Identify which cell holds the provided text, then report its [x, y] central coordinate. 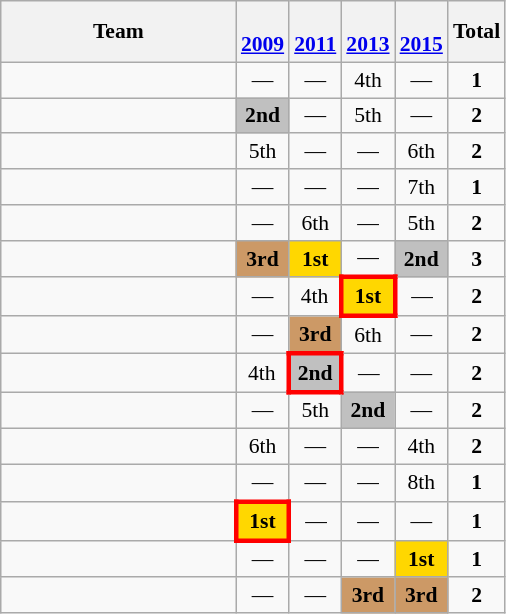
3 [476, 258]
2013 [368, 32]
7th [422, 187]
2011 [315, 32]
2009 [262, 32]
8th [422, 484]
2015 [422, 32]
Total [476, 32]
Team [118, 32]
